Output the (x, y) coordinate of the center of the cell containing the given text.  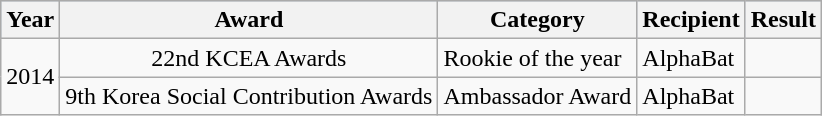
Recipient (691, 20)
2014 (30, 77)
Ambassador Award (538, 96)
Category (538, 20)
9th Korea Social Contribution Awards (249, 96)
Year (30, 20)
22nd KCEA Awards (249, 58)
Result (783, 20)
Rookie of the year (538, 58)
Award (249, 20)
